Locate the cell with the specified text and output its (x, y) center coordinate. 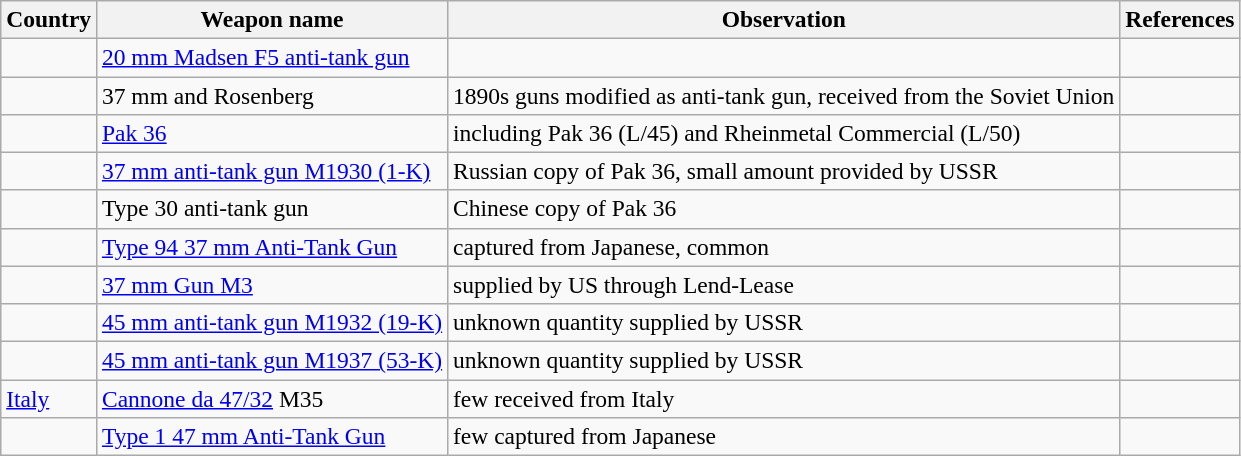
37 mm anti-tank gun M1930 (1-K) (272, 171)
Pak 36 (272, 133)
Italy (49, 398)
Chinese copy of Pak 36 (784, 209)
Type 94 37 mm Anti-Tank Gun (272, 247)
Country (49, 19)
45 mm anti-tank gun M1932 (19-K) (272, 322)
37 mm and Rosenberg (272, 95)
few captured from Japanese (784, 436)
Russian copy of Pak 36, small amount provided by USSR (784, 171)
captured from Japanese, common (784, 247)
Observation (784, 19)
supplied by US through Lend-Lease (784, 285)
1890s guns modified as anti-tank gun, received from the Soviet Union (784, 95)
Weapon name (272, 19)
37 mm Gun M3 (272, 285)
45 mm anti-tank gun M1937 (53-K) (272, 360)
few received from Italy (784, 398)
20 mm Madsen F5 anti-tank gun (272, 57)
including Pak 36 (L/45) and Rheinmetal Commercial (L/50) (784, 133)
References (1180, 19)
Cannone da 47/32 M35 (272, 398)
Type 30 anti-tank gun (272, 209)
Type 1 47 mm Anti-Tank Gun (272, 436)
